Scan for the cell matching the given text and deliver its [X, Y] coordinate at center. 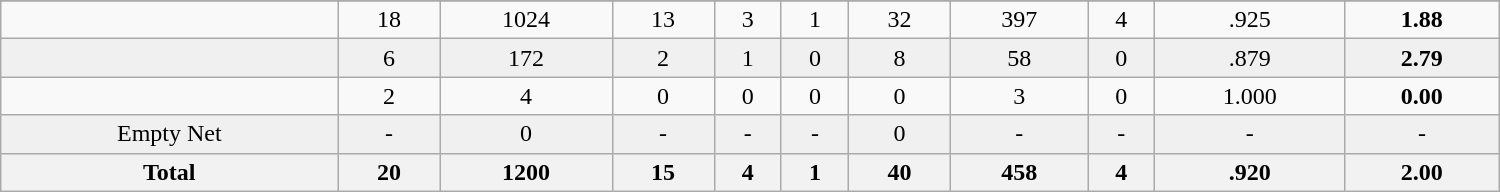
18 [389, 20]
.879 [1250, 58]
Total [170, 172]
1.88 [1422, 20]
1200 [526, 172]
15 [663, 172]
13 [663, 20]
6 [389, 58]
458 [1020, 172]
.925 [1250, 20]
1024 [526, 20]
2.00 [1422, 172]
397 [1020, 20]
32 [900, 20]
8 [900, 58]
20 [389, 172]
2.79 [1422, 58]
Empty Net [170, 134]
0.00 [1422, 96]
.920 [1250, 172]
1.000 [1250, 96]
58 [1020, 58]
172 [526, 58]
40 [900, 172]
